Determine the (X, Y) coordinate at the center of the cell enclosing the given text.  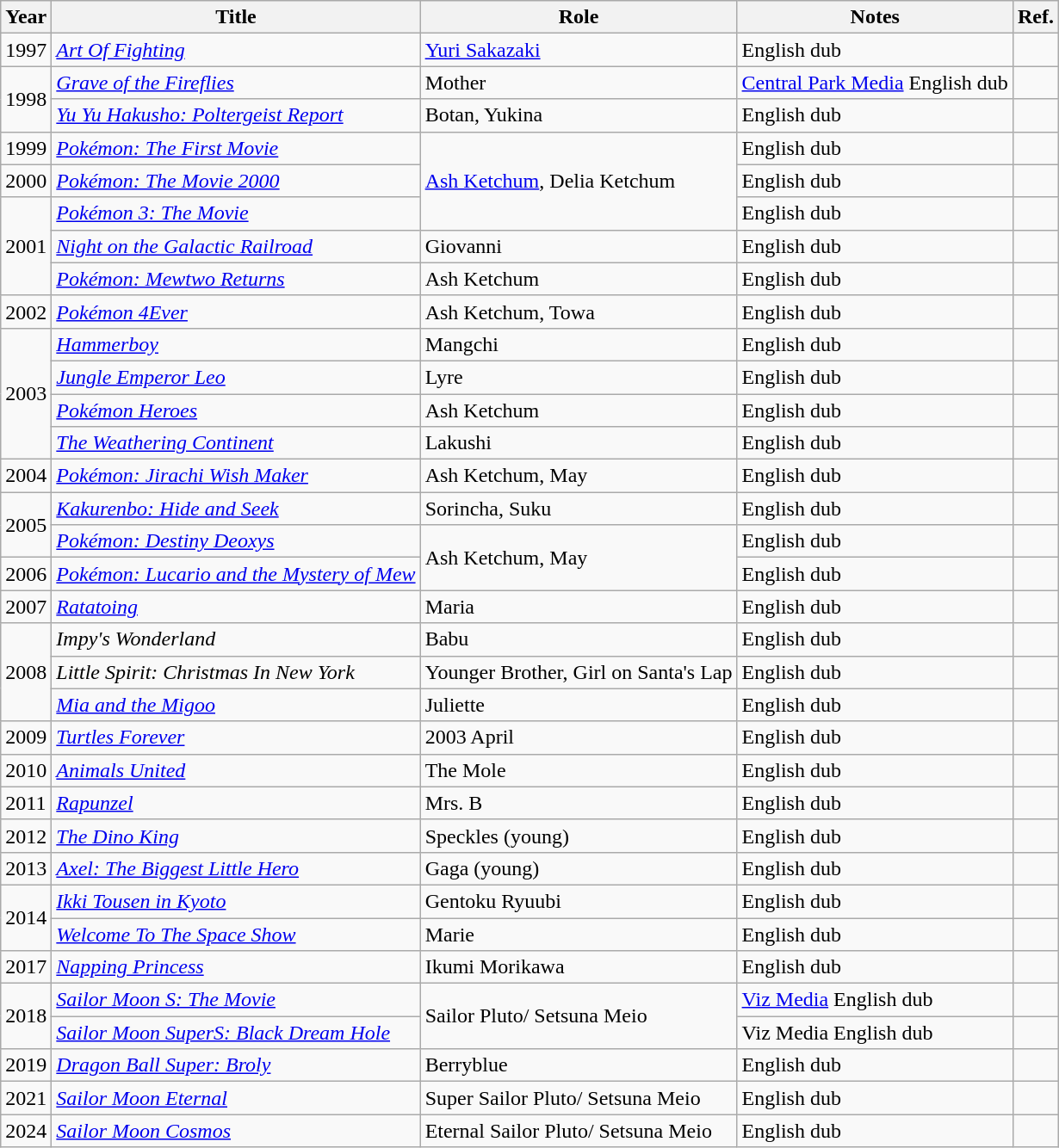
Gentoku Ryuubi (579, 901)
Pokémon 4Ever (236, 312)
Impy's Wonderland (236, 639)
Ikumi Morikawa (579, 967)
Axel: The Biggest Little Hero (236, 868)
Pokémon: The First Movie (236, 148)
The Weathering Continent (236, 443)
Ref. (1035, 17)
Hammerboy (236, 344)
Art Of Fighting (236, 50)
Lyre (579, 377)
2024 (26, 1131)
Eternal Sailor Pluto/ Setsuna Meio (579, 1131)
Ash Ketchum, Delia Ketchum (579, 181)
Sorincha, Suku (579, 509)
Mangchi (579, 344)
Napping Princess (236, 967)
Yuri Sakazaki (579, 50)
Ash Ketchum, Towa (579, 312)
Younger Brother, Girl on Santa's Lap (579, 672)
Title (236, 17)
Maria (579, 607)
Mia and the Migoo (236, 705)
2005 (26, 525)
Speckles (young) (579, 836)
1997 (26, 50)
Pokémon: Destiny Deoxys (236, 541)
2000 (26, 181)
Super Sailor Pluto/ Setsuna Meio (579, 1098)
Night on the Galactic Railroad (236, 246)
2002 (26, 312)
Sailor Moon Eternal (236, 1098)
Juliette (579, 705)
Turtles Forever (236, 738)
2008 (26, 672)
2012 (26, 836)
Kakurenbo: Hide and Seek (236, 509)
The Dino King (236, 836)
Ikki Tousen in Kyoto (236, 901)
Berryblue (579, 1065)
Pokémon: Lucario and the Mystery of Mew (236, 574)
2003 (26, 393)
Animals United (236, 770)
Pokémon Heroes (236, 410)
Mother (579, 83)
2003 April (579, 738)
Pokémon: Mewtwo Returns (236, 279)
Role (579, 17)
2001 (26, 246)
2006 (26, 574)
Little Spirit: Christmas In New York (236, 672)
The Mole (579, 770)
2018 (26, 1016)
Central Park Media English dub (875, 83)
Yu Yu Hakusho: Poltergeist Report (236, 115)
Sailor Moon Cosmos (236, 1131)
Pokémon 3: The Movie (236, 213)
Mrs. B (579, 803)
Notes (875, 17)
Sailor Moon S: The Movie (236, 1000)
2013 (26, 868)
Babu (579, 639)
2011 (26, 803)
2017 (26, 967)
Giovanni (579, 246)
Sailor Pluto/ Setsuna Meio (579, 1016)
Rapunzel (236, 803)
Marie (579, 934)
Grave of the Fireflies (236, 83)
Ratatoing (236, 607)
2021 (26, 1098)
2019 (26, 1065)
Sailor Moon SuperS: Black Dream Hole (236, 1033)
Gaga (young) (579, 868)
Pokémon: Jirachi Wish Maker (236, 476)
Jungle Emperor Leo (236, 377)
Welcome To The Space Show (236, 934)
Year (26, 17)
Lakushi (579, 443)
2014 (26, 917)
2007 (26, 607)
1999 (26, 148)
2009 (26, 738)
Dragon Ball Super: Broly (236, 1065)
Pokémon: The Movie 2000 (236, 181)
1998 (26, 99)
2010 (26, 770)
2004 (26, 476)
Botan, Yukina (579, 115)
